For the text-containing cell, return its midpoint in [X, Y] coordinate format. 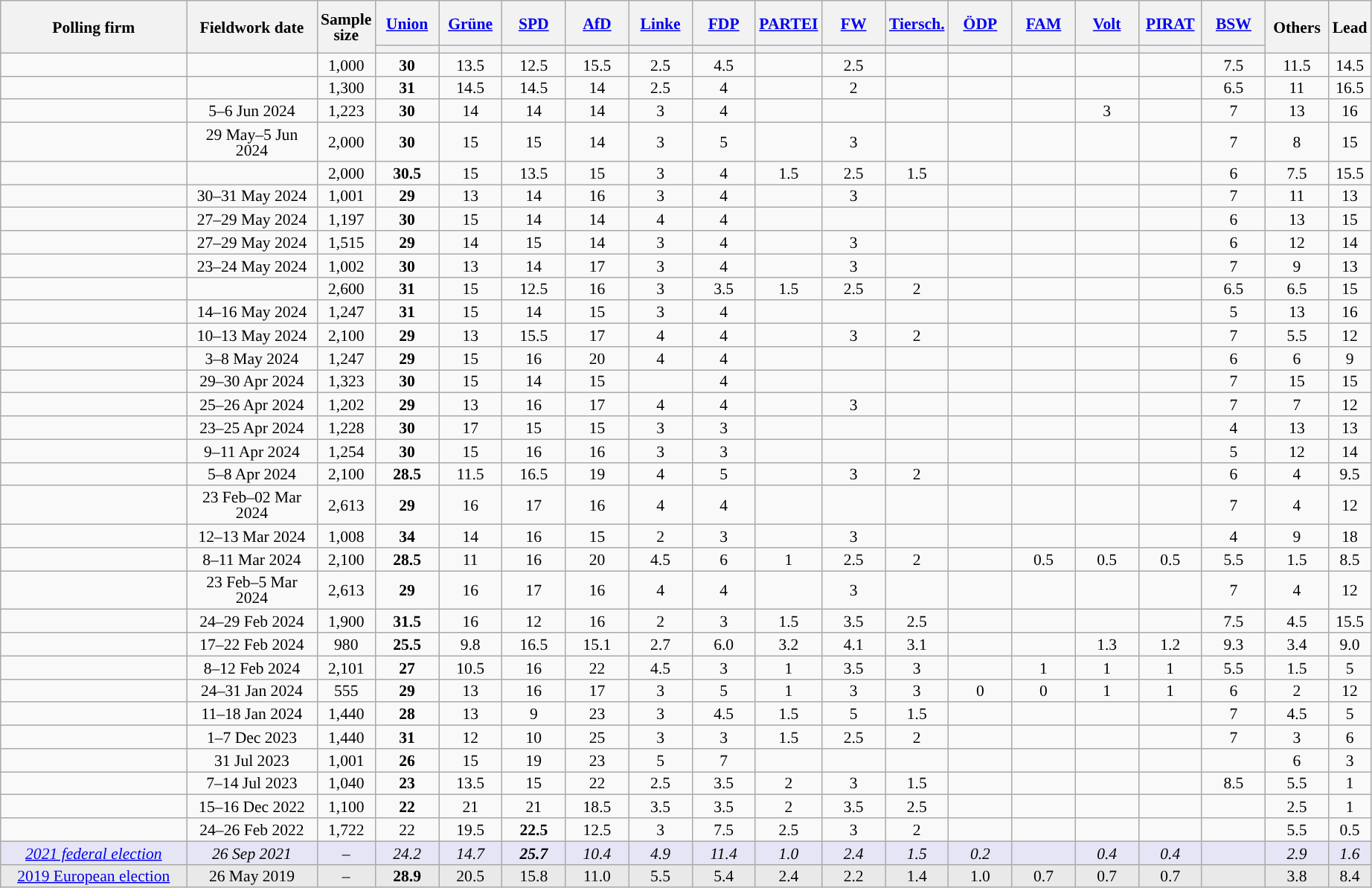
1,515 [346, 243]
Fieldwork date [251, 27]
1,202 [346, 405]
980 [346, 645]
31 Jul 2023 [251, 761]
Volt [1107, 23]
3.1 [917, 645]
15.8 [534, 875]
19.5 [470, 829]
3–8 May 2024 [251, 359]
2,101 [346, 667]
9–11 Apr 2024 [251, 451]
4.1 [854, 645]
1,000 [346, 64]
1–7 Dec 2023 [251, 737]
3.2 [789, 645]
1,002 [346, 265]
2.7 [661, 645]
PIRAT [1170, 23]
18 [1350, 536]
5–6 Jun 2024 [251, 112]
9.8 [470, 645]
Others [1296, 27]
1,722 [346, 829]
11.0 [597, 875]
Lead [1350, 27]
26 [406, 761]
Grüne [470, 23]
10.4 [597, 853]
8 [1296, 142]
555 [346, 691]
28.9 [406, 875]
2019 European election [94, 875]
Linke [661, 23]
23–24 May 2024 [251, 265]
1.4 [917, 875]
30–31 May 2024 [251, 197]
5–8 Apr 2024 [251, 473]
PARTEI [789, 23]
6.0 [723, 645]
24–31 Jan 2024 [251, 691]
14.7 [470, 853]
1,323 [346, 381]
Polling firm [94, 27]
9.3 [1234, 645]
BSW [1234, 23]
2,600 [346, 289]
24–29 Feb 2024 [251, 621]
10.5 [470, 667]
1.3 [1107, 645]
1.6 [1350, 853]
15–16 Dec 2022 [251, 807]
9.5 [1350, 473]
1,040 [346, 783]
8.4 [1350, 875]
24–26 Feb 2022 [251, 829]
10 [534, 737]
29–30 Apr 2024 [251, 381]
5.4 [723, 875]
0.2 [981, 853]
1,008 [346, 536]
1.2 [1170, 645]
25–26 Apr 2024 [251, 405]
1,197 [346, 219]
Samplesize [346, 27]
AfD [597, 23]
FW [854, 23]
26 May 2019 [251, 875]
14–16 May 2024 [251, 313]
24.2 [406, 853]
1,254 [346, 451]
7–14 Jul 2023 [251, 783]
10–13 May 2024 [251, 335]
25.7 [534, 853]
4.9 [661, 853]
1,300 [346, 88]
30.5 [406, 173]
28 [406, 715]
17–22 Feb 2024 [251, 645]
1,100 [346, 807]
FAM [1043, 23]
2.9 [1296, 853]
23 Feb–5 Mar 2024 [251, 590]
23–25 Apr 2024 [251, 427]
26 Sep 2021 [251, 853]
8–11 Mar 2024 [251, 560]
27 [406, 667]
22.5 [534, 829]
FDP [723, 23]
SPD [534, 23]
9.0 [1350, 645]
29 May–5 Jun 2024 [251, 142]
15.1 [597, 645]
ÖDP [981, 23]
1,900 [346, 621]
23 Feb–02 Mar 2024 [251, 505]
Tiersch. [917, 23]
1,223 [346, 112]
1,228 [346, 427]
12–13 Mar 2024 [251, 536]
3.8 [1296, 875]
25.5 [406, 645]
2021 federal election [94, 853]
25 [597, 737]
8–12 Feb 2024 [251, 667]
Union [406, 23]
11.4 [723, 853]
3.4 [1296, 645]
11–18 Jan 2024 [251, 715]
20.5 [470, 875]
34 [406, 536]
18.5 [597, 807]
31.5 [406, 621]
2.2 [854, 875]
